Pinpoint the cell where the given text exists, returning its [X, Y] midpoint coordinate. 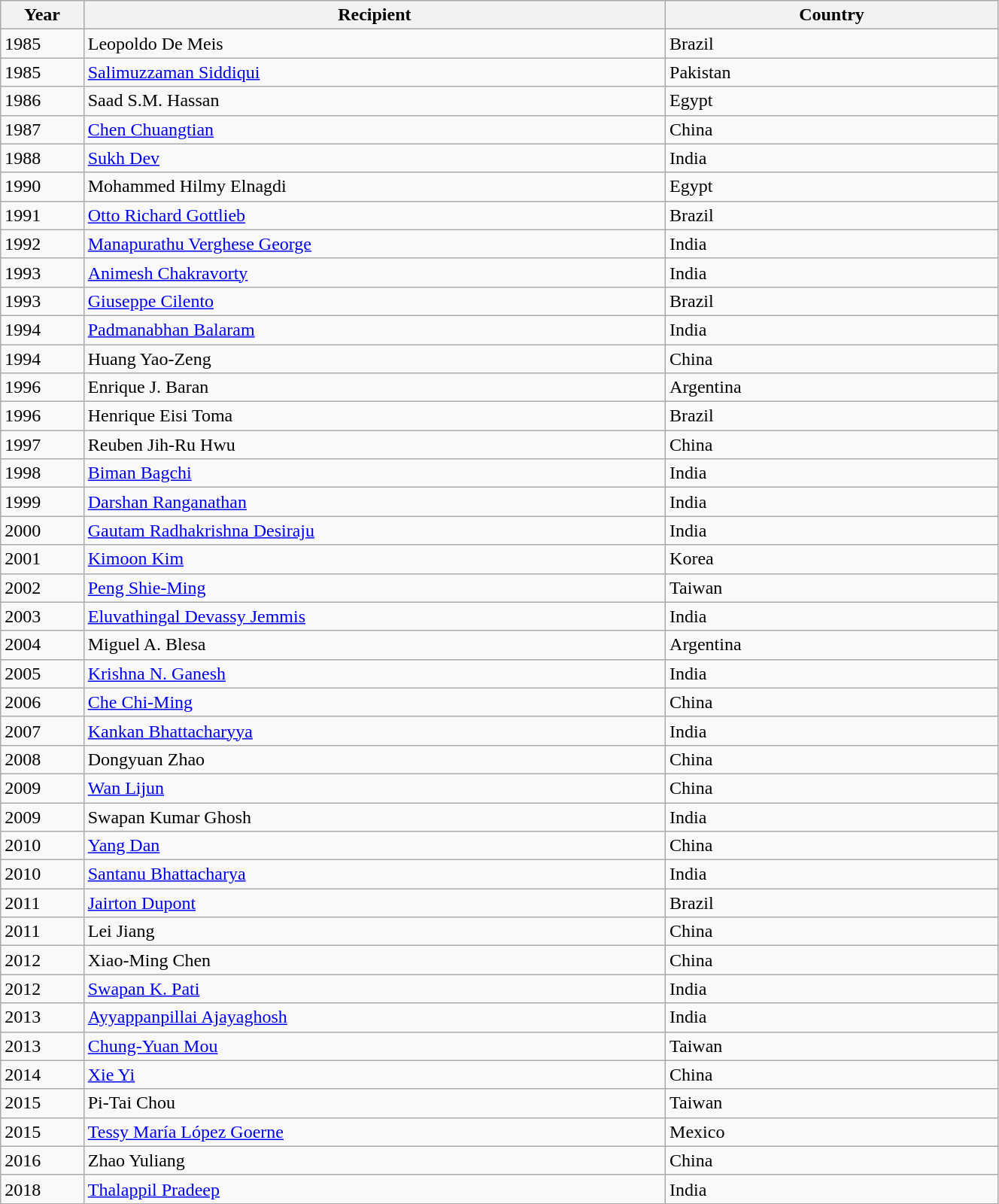
Swapan Kumar Ghosh [375, 816]
2005 [42, 673]
Recipient [375, 15]
Animesh Chakravorty [375, 272]
Kimoon Kim [375, 559]
Pakistan [832, 72]
Padmanabhan Balaram [375, 330]
Xie Yi [375, 1075]
1999 [42, 502]
Darshan Ranganathan [375, 502]
Che Chi-Ming [375, 702]
2002 [42, 588]
Chung-Yuan Mou [375, 1046]
Saad S.M. Hassan [375, 101]
Zhao Yuliang [375, 1160]
1986 [42, 101]
Otto Richard Gottlieb [375, 215]
Eluvathingal Devassy Jemmis [375, 616]
Wan Lijun [375, 788]
Biman Bagchi [375, 473]
Leopoldo De Meis [375, 44]
Tessy María López Goerne [375, 1132]
Mexico [832, 1132]
Jairton Dupont [375, 903]
2014 [42, 1075]
Salimuzzaman Siddiqui [375, 72]
1991 [42, 215]
Country [832, 15]
Miguel A. Blesa [375, 645]
2018 [42, 1189]
Ayyappanpillai Ajayaghosh [375, 1017]
Korea [832, 559]
2007 [42, 731]
1992 [42, 244]
Lei Jiang [375, 932]
Mohammed Hilmy Elnagdi [375, 187]
Xiao-Ming Chen [375, 960]
Reuben Jih-Ru Hwu [375, 445]
2004 [42, 645]
Manapurathu Verghese George [375, 244]
Swapan K. Pati [375, 989]
2000 [42, 531]
1997 [42, 445]
Giuseppe Cilento [375, 301]
2016 [42, 1160]
Yang Dan [375, 846]
Kankan Bhattacharyya [375, 731]
Gautam Radhakrishna Desiraju [375, 531]
2006 [42, 702]
Huang Yao-Zeng [375, 359]
Krishna N. Ganesh [375, 673]
1990 [42, 187]
2003 [42, 616]
Chen Chuangtian [375, 129]
Santanu Bhattacharya [375, 874]
Enrique J. Baran [375, 388]
Year [42, 15]
Thalappil Pradeep [375, 1189]
Peng Shie-Ming [375, 588]
1998 [42, 473]
Dongyuan Zhao [375, 759]
1987 [42, 129]
2001 [42, 559]
Sukh Dev [375, 158]
1988 [42, 158]
Pi-Tai Chou [375, 1103]
2008 [42, 759]
Henrique Eisi Toma [375, 416]
